Extract the (X, Y) coordinate from the center of the cell holding the provided text.  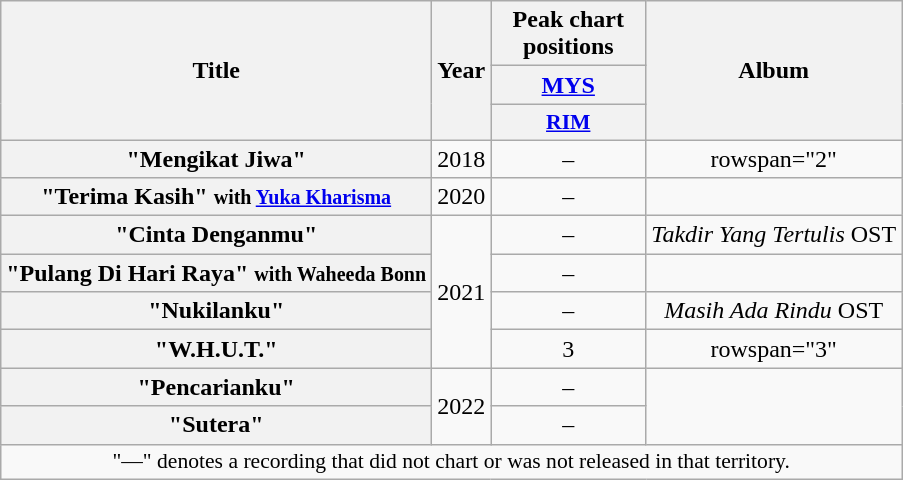
2022 (462, 406)
"Pulang Di Hari Raya" with Waheeda Bonn (216, 273)
Album (774, 70)
rowspan="2" (774, 159)
"Nukilanku" (216, 311)
RIM (568, 122)
Peak chart positions (568, 34)
2018 (462, 159)
"Terima Kasih" with Yuka Kharisma (216, 197)
rowspan="3" (774, 349)
Masih Ada Rindu OST (774, 311)
Takdir Yang Tertulis OST (774, 235)
"Mengikat Jiwa" (216, 159)
Year (462, 70)
MYS (568, 85)
"Cinta Denganmu" (216, 235)
"Pencarianku" (216, 387)
"W.H.U.T." (216, 349)
2021 (462, 292)
"Sutera" (216, 425)
3 (568, 349)
2020 (462, 197)
Title (216, 70)
"—" denotes a recording that did not chart or was not released in that territory. (452, 462)
